Locate the cell with the specified text and output its (x, y) center coordinate. 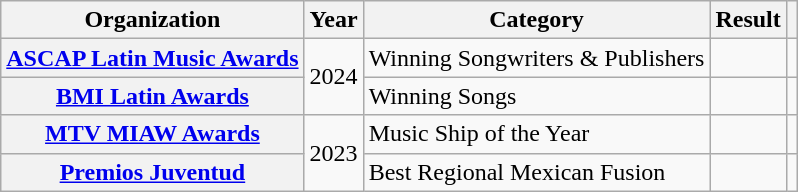
Premios Juventud (152, 172)
Winning Songs (536, 96)
Music Ship of the Year (536, 134)
MTV MIAW Awards (152, 134)
Organization (152, 20)
Category (536, 20)
BMI Latin Awards (152, 96)
Winning Songwriters & Publishers (536, 58)
2023 (334, 153)
2024 (334, 77)
Result (748, 20)
Year (334, 20)
ASCAP Latin Music Awards (152, 58)
Best Regional Mexican Fusion (536, 172)
